Provide the (X, Y) coordinate of the cell's center where the given text is located.  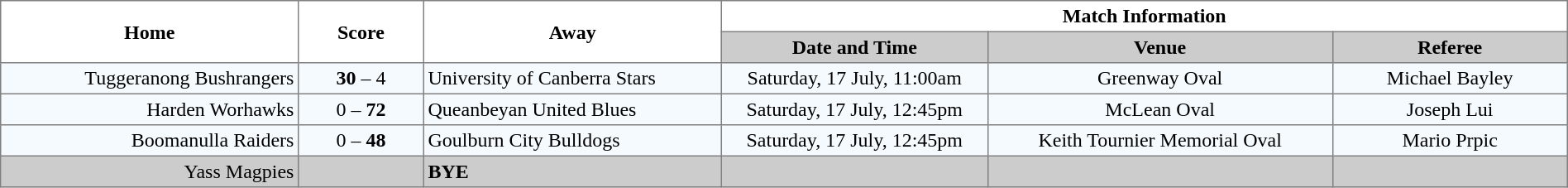
Venue (1159, 47)
Yass Magpies (150, 171)
Michael Bayley (1450, 79)
Match Information (1145, 17)
Home (150, 31)
Tuggeranong Bushrangers (150, 79)
Joseph Lui (1450, 109)
Date and Time (854, 47)
BYE (572, 171)
30 – 4 (361, 79)
Score (361, 31)
0 – 72 (361, 109)
Harden Worhawks (150, 109)
University of Canberra Stars (572, 79)
Referee (1450, 47)
Saturday, 17 July, 11:00am (854, 79)
0 – 48 (361, 141)
McLean Oval (1159, 109)
Boomanulla Raiders (150, 141)
Mario Prpic (1450, 141)
Keith Tournier Memorial Oval (1159, 141)
Goulburn City Bulldogs (572, 141)
Queanbeyan United Blues (572, 109)
Greenway Oval (1159, 79)
Away (572, 31)
